Pinpoint the cell where the given text exists, returning its (X, Y) midpoint coordinate. 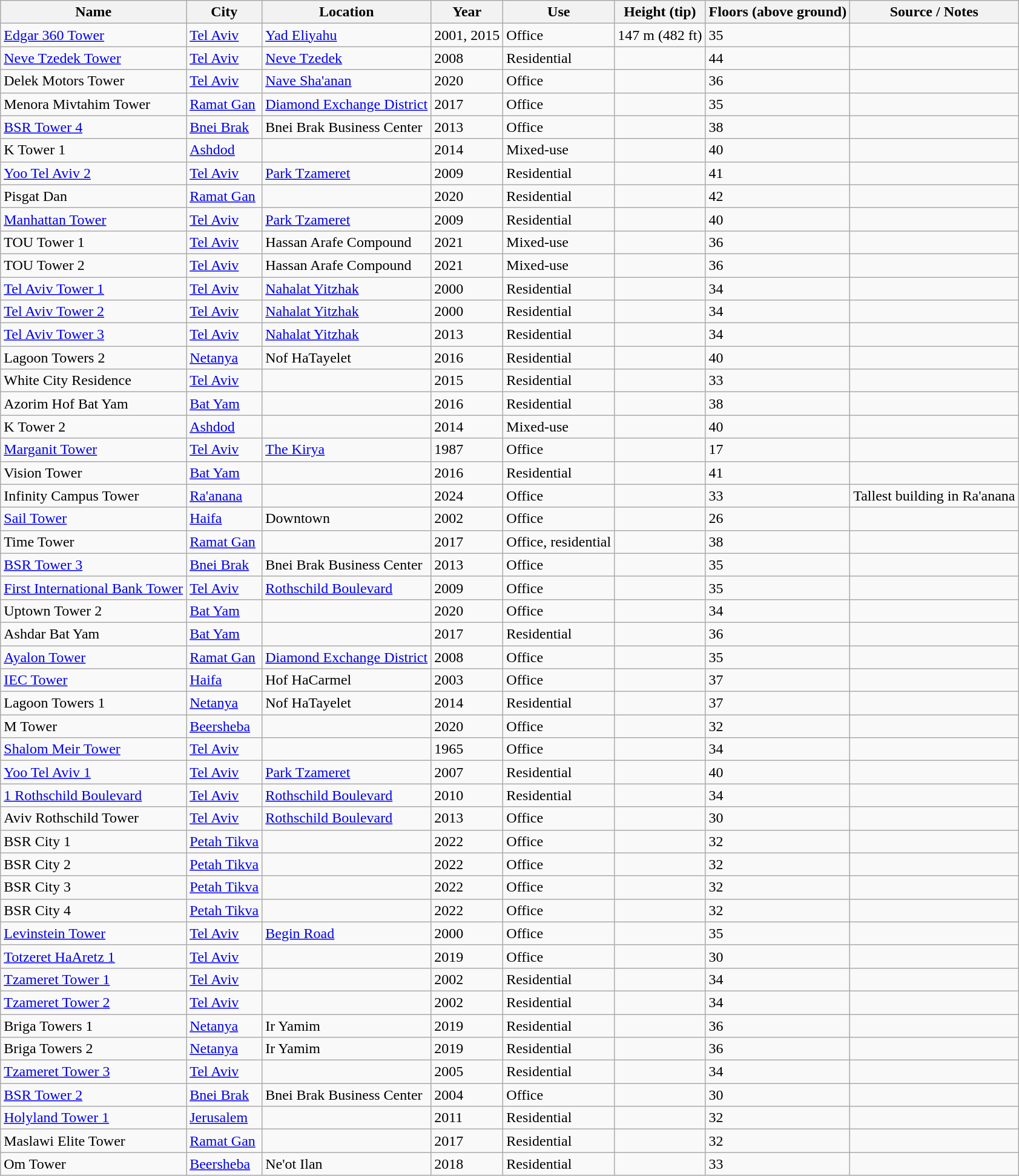
Marganit Tower (93, 450)
1965 (467, 749)
Tzameret Tower 2 (93, 1002)
Maslawi Elite Tower (93, 1141)
IEC Tower (93, 680)
Azorim Hof Bat Yam (93, 404)
Tallest building in Ra'anana (934, 496)
TOU Tower 1 (93, 242)
2005 (467, 1072)
BSR City 4 (93, 910)
Downtown (346, 519)
26 (777, 519)
Briga Towers 2 (93, 1049)
Neve Tzedek (346, 58)
Jerusalem (224, 1118)
1987 (467, 450)
Edgar 360 Tower (93, 35)
Pisgat Dan (93, 196)
The Kirya (346, 450)
Tzameret Tower 1 (93, 979)
2024 (467, 496)
Begin Road (346, 933)
Hof HaCarmel (346, 680)
Aviv Rothschild Tower (93, 818)
2003 (467, 680)
2018 (467, 1164)
Menora Mivtahim Tower (93, 104)
Nave Sha'anan (346, 81)
Infinity Campus Tower (93, 496)
Floors (above ground) (777, 12)
White City Residence (93, 381)
Sail Tower (93, 519)
BSR Tower 3 (93, 565)
BSR Tower 2 (93, 1095)
2001, 2015 (467, 35)
Tel Aviv Tower 2 (93, 312)
Lagoon Towers 1 (93, 703)
17 (777, 450)
Tzameret Tower 3 (93, 1072)
2004 (467, 1095)
Shalom Meir Tower (93, 749)
Source / Notes (934, 12)
Time Tower (93, 542)
Name (93, 12)
44 (777, 58)
Yoo Tel Aviv 2 (93, 173)
Ayalon Tower (93, 657)
Tel Aviv Tower 1 (93, 289)
Use (559, 12)
Uptown Tower 2 (93, 611)
Om Tower (93, 1164)
Year (467, 12)
M Tower (93, 726)
Levinstein Tower (93, 933)
Tel Aviv Tower 3 (93, 335)
Ne'ot Ilan (346, 1164)
2015 (467, 381)
Ra'anana (224, 496)
Manhattan Tower (93, 219)
BSR City 2 (93, 864)
First International Bank Tower (93, 588)
2007 (467, 772)
1 Rothschild Boulevard (93, 795)
BSR City 1 (93, 841)
BSR City 3 (93, 887)
Office, residential (559, 542)
Totzeret HaAretz 1 (93, 956)
Vision Tower (93, 473)
Lagoon Towers 2 (93, 358)
2011 (467, 1118)
Briga Towers 1 (93, 1026)
Holyland Tower 1 (93, 1118)
Yoo Tel Aviv 1 (93, 772)
Ashdar Bat Yam (93, 634)
BSR Tower 4 (93, 127)
Location (346, 12)
City (224, 12)
Delek Motors Tower (93, 81)
K Tower 2 (93, 427)
Neve Tzedek Tower (93, 58)
K Tower 1 (93, 150)
42 (777, 196)
147 m (482 ft) (660, 35)
Yad Eliyahu (346, 35)
2010 (467, 795)
TOU Tower 2 (93, 265)
Height (tip) (660, 12)
